Provide the (x, y) coordinate of the cell's center where the given text is located.  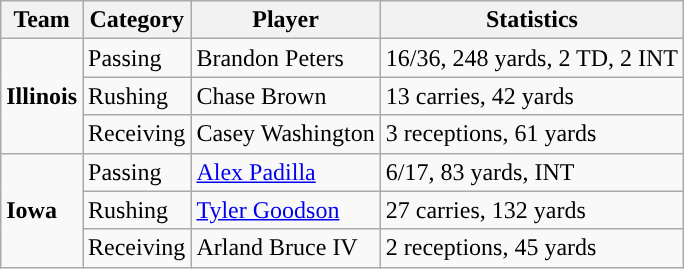
Chase Brown (286, 96)
Player (286, 20)
Casey Washington (286, 134)
Arland Bruce IV (286, 248)
2 receptions, 45 yards (532, 248)
3 receptions, 61 yards (532, 134)
Brandon Peters (286, 58)
Team (42, 20)
Tyler Goodson (286, 210)
6/17, 83 yards, INT (532, 172)
Statistics (532, 20)
16/36, 248 yards, 2 TD, 2 INT (532, 58)
27 carries, 132 yards (532, 210)
Category (137, 20)
Iowa (42, 210)
Illinois (42, 96)
Alex Padilla (286, 172)
13 carries, 42 yards (532, 96)
